Pinpoint the cell where the given text exists, returning its [x, y] midpoint coordinate. 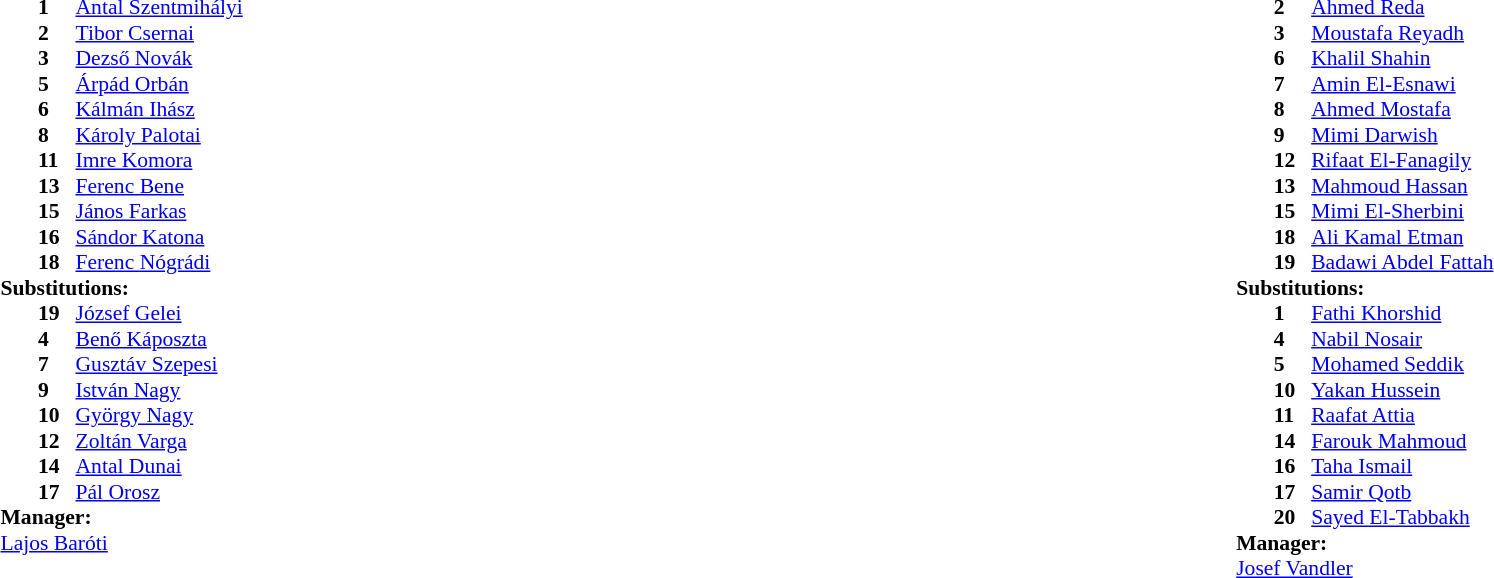
Nabil Nosair [1402, 339]
Kálmán Ihász [160, 109]
Mimi El-Sherbini [1402, 211]
Ferenc Nógrádi [160, 263]
Mimi Darwish [1402, 135]
Lajos Baróti [121, 543]
Amin El-Esnawi [1402, 84]
Yakan Hussein [1402, 390]
Sándor Katona [160, 237]
20 [1293, 517]
Imre Komora [160, 161]
Sayed El-Tabbakh [1402, 517]
Moustafa Reyadh [1402, 33]
Zoltán Varga [160, 441]
Ferenc Bene [160, 186]
Gusztáv Szepesi [160, 365]
Rifaat El-Fanagily [1402, 161]
Károly Palotai [160, 135]
József Gelei [160, 313]
Fathi Khorshid [1402, 313]
Samir Qotb [1402, 492]
Dezső Novák [160, 59]
2 [57, 33]
Khalil Shahin [1402, 59]
Tibor Csernai [160, 33]
Antal Dunai [160, 467]
Árpád Orbán [160, 84]
Badawi Abdel Fattah [1402, 263]
Raafat Attia [1402, 415]
István Nagy [160, 390]
1 [1293, 313]
Mohamed Seddik [1402, 365]
Taha Ismail [1402, 467]
Pál Orosz [160, 492]
Farouk Mahmoud [1402, 441]
Ali Kamal Etman [1402, 237]
Ahmed Mostafa [1402, 109]
Mahmoud Hassan [1402, 186]
György Nagy [160, 415]
János Farkas [160, 211]
Benő Káposzta [160, 339]
